Locate the cell with the specified text and output its (x, y) center coordinate. 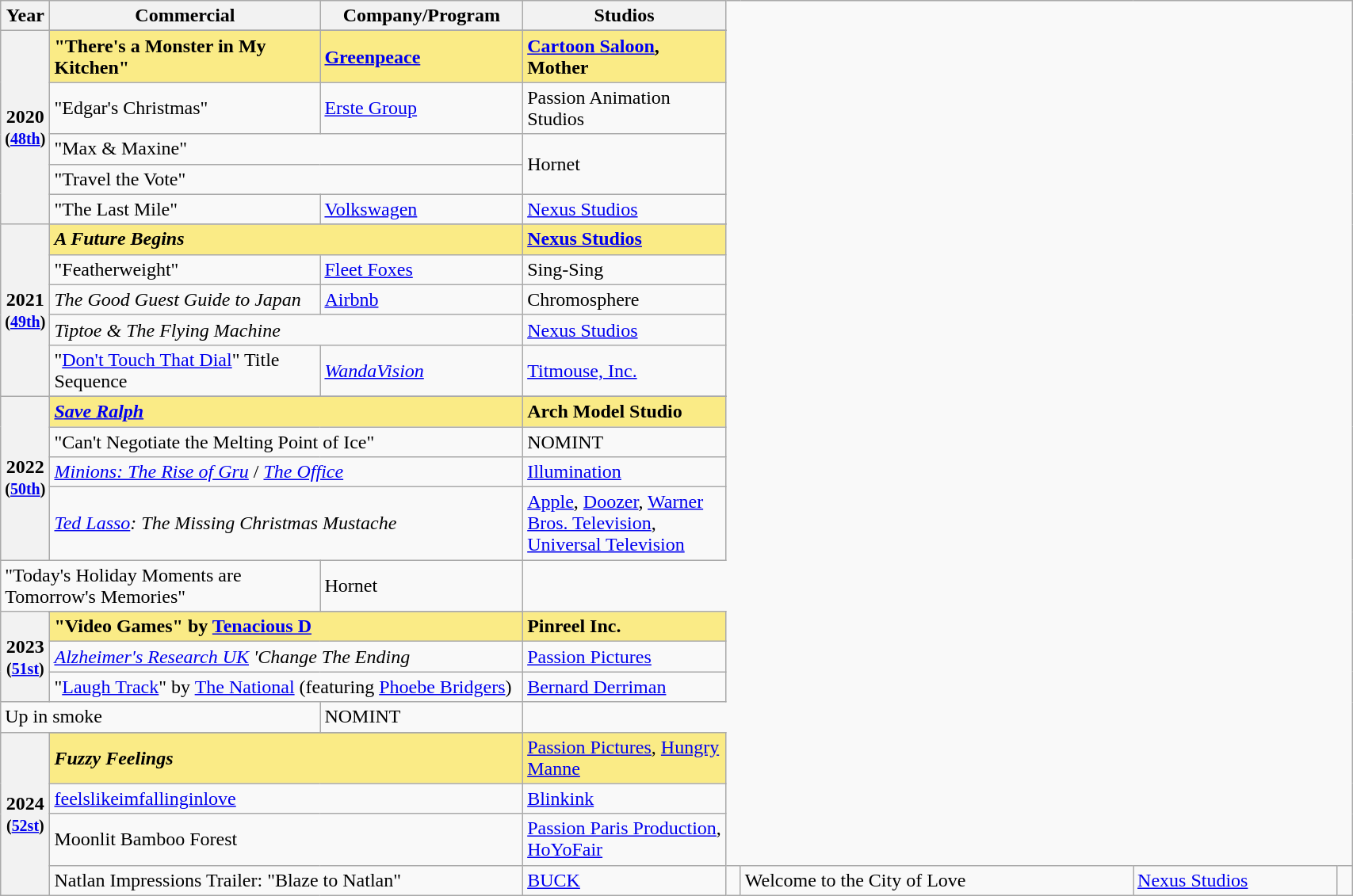
Titmouse, Inc. (625, 371)
Natlan Impressions Trailer: "Blaze to Natlan" (287, 880)
Passion Animation Studios (625, 108)
Volkswagen (422, 209)
2020 (48th) (25, 128)
BUCK (625, 880)
"There's a Monster in My Kitchen" (185, 57)
"Edgar's Christmas" (185, 108)
"Don't Touch That Dial" Title Sequence (185, 371)
Passion Pictures (625, 657)
"Can't Negotiate the Melting Point of Ice" (287, 441)
Commercial (185, 16)
Save Ralph (287, 411)
The Good Guest Guide to Japan (185, 299)
Alzheimer's Research UK 'Change The Ending (287, 657)
WandaVision (422, 371)
Passion Pictures, Hungry Manne (625, 757)
Apple, Doozer, Warner Bros. Television, Universal Television (625, 524)
Illumination (625, 472)
2022 (50th) (25, 478)
A Future Begins (287, 239)
Fleet Foxes (422, 269)
Sing-Sing (625, 269)
"Max & Maxine" (287, 149)
Airbnb (422, 299)
2021 (49th) (25, 311)
2023 (51st) (25, 657)
Blinkink (625, 799)
Erste Group (422, 108)
Moonlit Bamboo Forest (287, 840)
2024 (52st) (25, 814)
"Laugh Track" by The National (featuring Phoebe Bridgers) (287, 687)
Studios (625, 16)
"Today's Holiday Moments are Tomorrow's Memories" (160, 586)
Welcome to the City of Love (937, 880)
Passion Paris Production, HoYoFair (625, 840)
Year (25, 16)
Tiptoe & The Flying Machine (287, 330)
Company/Program (422, 16)
Fuzzy Feelings (287, 757)
Chromosphere (625, 299)
feelslikeimfallinginlove (287, 799)
Cartoon Saloon, Mother (625, 57)
Minions: The Rise of Gru / The Office (287, 472)
"Featherweight" (185, 269)
"The Last Mile" (185, 209)
Up in smoke (160, 717)
Pinreel Inc. (625, 627)
Ted Lasso: The Missing Christmas Mustache (287, 524)
Bernard Derriman (625, 687)
"Travel the Vote" (287, 179)
Greenpeace (422, 57)
"Video Games" by Tenacious D (287, 627)
Arch Model Studio (625, 411)
